Provide the [X, Y] coordinate of the cell's center where the given text is located.  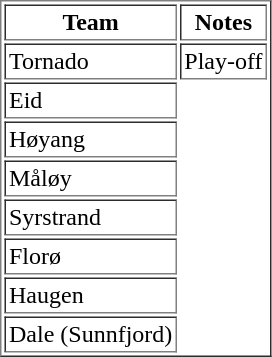
Dale (Sunnfjord) [90, 334]
Syrstrand [90, 218]
Eid [90, 100]
Notes [224, 22]
Team [90, 22]
Florø [90, 256]
Tornado [90, 62]
Høyang [90, 140]
Haugen [90, 296]
Måløy [90, 178]
Play-off [224, 62]
